Identify which cell holds the provided text, then report its [x, y] central coordinate. 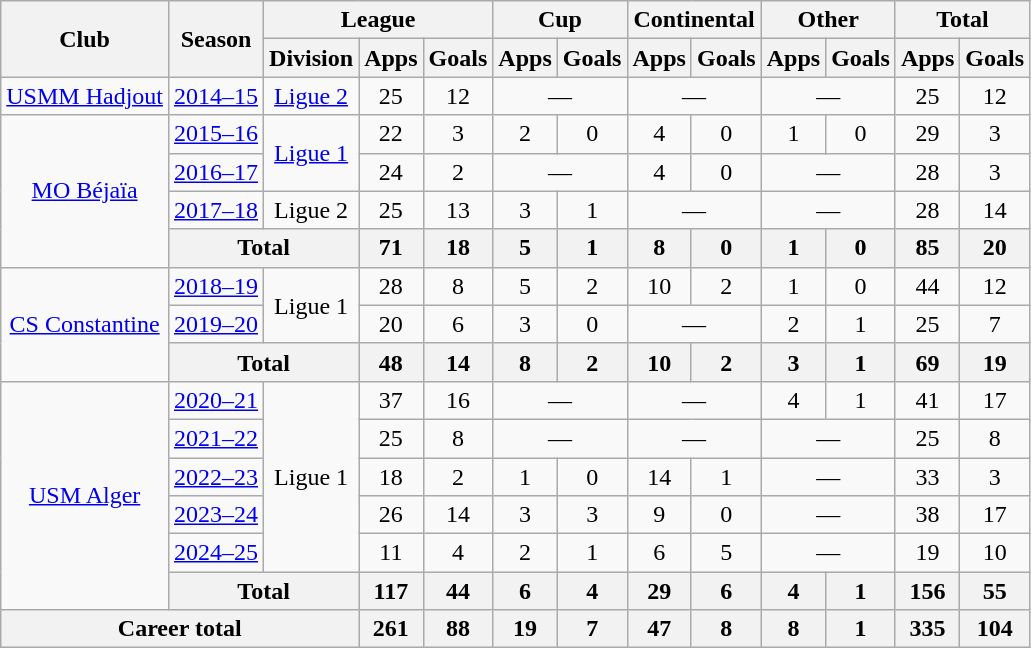
2016–17 [216, 172]
11 [391, 553]
104 [995, 629]
22 [391, 134]
MO Béjaïa [85, 191]
Cup [560, 20]
38 [927, 515]
26 [391, 515]
Career total [180, 629]
Other [828, 20]
156 [927, 591]
47 [659, 629]
37 [391, 400]
41 [927, 400]
13 [458, 210]
9 [659, 515]
2017–18 [216, 210]
2023–24 [216, 515]
Season [216, 39]
69 [927, 362]
24 [391, 172]
33 [927, 477]
USM Alger [85, 495]
2014–15 [216, 96]
2019–20 [216, 324]
CS Constantine [85, 324]
League [378, 20]
117 [391, 591]
2022–23 [216, 477]
88 [458, 629]
2024–25 [216, 553]
Continental [694, 20]
Division [312, 58]
48 [391, 362]
Club [85, 39]
261 [391, 629]
85 [927, 248]
2020–21 [216, 400]
2015–16 [216, 134]
USMM Hadjout [85, 96]
335 [927, 629]
2018–19 [216, 286]
55 [995, 591]
71 [391, 248]
2021–22 [216, 438]
16 [458, 400]
